From the cell containing the given text, extract its center point as [x, y] coordinate. 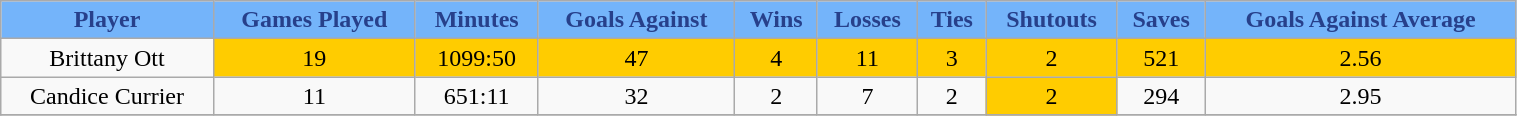
32 [636, 96]
47 [636, 58]
3 [952, 58]
521 [1161, 58]
7 [867, 96]
Games Played [314, 20]
294 [1161, 96]
2.56 [1360, 58]
Candice Currier [107, 96]
19 [314, 58]
Losses [867, 20]
Minutes [476, 20]
Wins [776, 20]
1099:50 [476, 58]
651:11 [476, 96]
Saves [1161, 20]
4 [776, 58]
Player [107, 20]
Shutouts [1052, 20]
2.95 [1360, 96]
Goals Against [636, 20]
Brittany Ott [107, 58]
Goals Against Average [1360, 20]
Ties [952, 20]
